Find where the given text appears and provide that cell's center as (X, Y) coordinate. 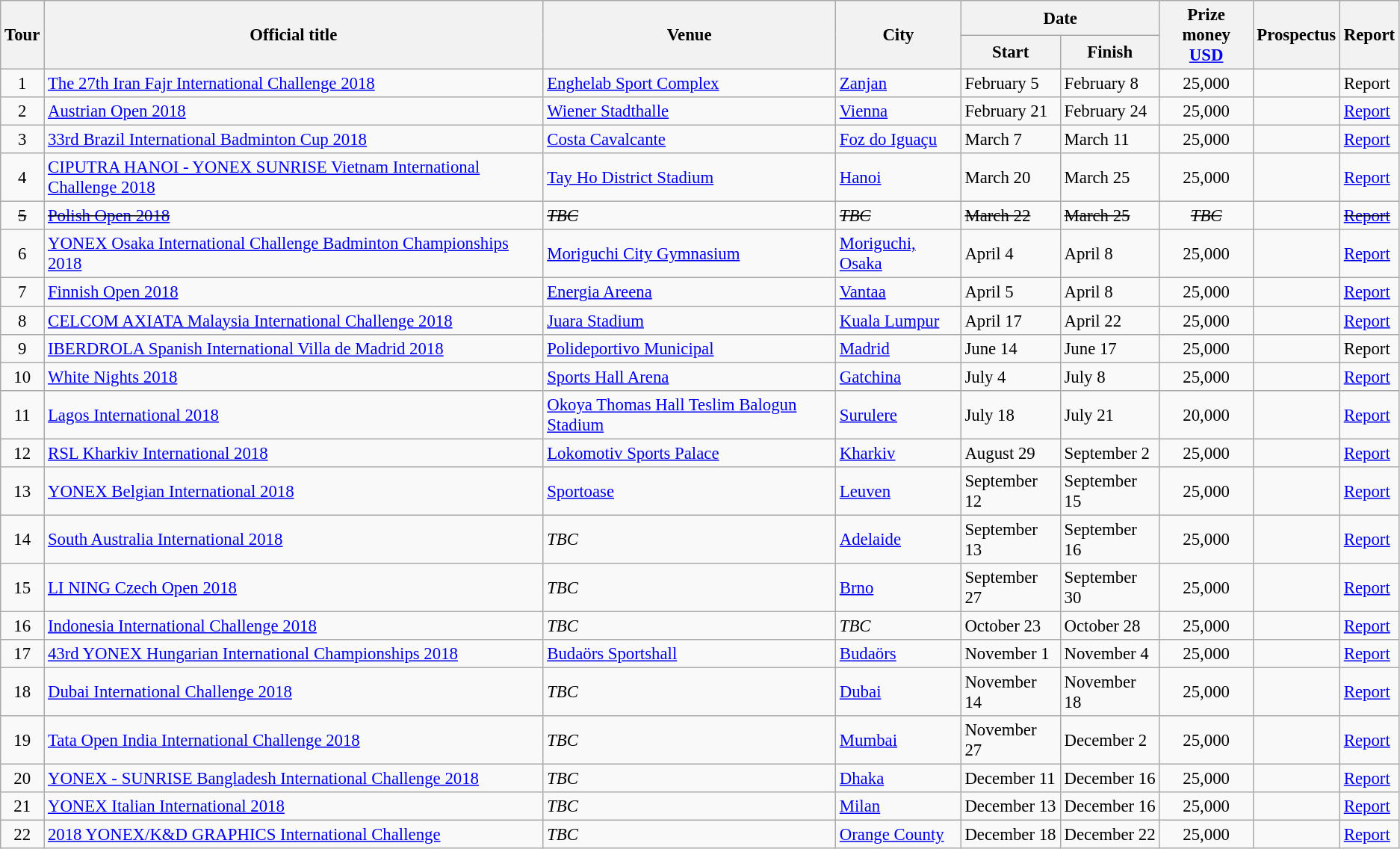
Moriguchi City Gymnasium (690, 254)
Mumbai (898, 740)
YONEX - SUNRISE Bangladesh International Challenge 2018 (294, 779)
Venue (690, 35)
Okoya Thomas Hall Teslim Balogun Stadium (690, 414)
July 21 (1110, 414)
September 12 (1010, 492)
February 24 (1110, 111)
September 27 (1010, 587)
November 18 (1110, 692)
October 28 (1110, 626)
Hanoi (898, 178)
February 8 (1110, 84)
10 (22, 377)
Kuala Lumpur (898, 321)
8 (22, 321)
March 20 (1010, 178)
IBERDROLA Spanish International Villa de Madrid 2018 (294, 348)
Milan (898, 806)
February 21 (1010, 111)
December 22 (1110, 835)
Gatchina (898, 377)
2 (22, 111)
Finish (1110, 52)
Start (1010, 52)
Prize money USD (1206, 35)
5 (22, 216)
Tay Ho District Stadium (690, 178)
November 27 (1010, 740)
12 (22, 453)
October 23 (1010, 626)
13 (22, 492)
Foz do Iguaçu (898, 140)
South Australia International 2018 (294, 540)
CELCOM AXIATA Malaysia International Challenge 2018 (294, 321)
Tour (22, 35)
Tata Open India International Challenge 2018 (294, 740)
City (898, 35)
4 (22, 178)
Official title (294, 35)
LI NING Czech Open 2018 (294, 587)
September 15 (1110, 492)
Sportoase (690, 492)
July 18 (1010, 414)
20 (22, 779)
December 2 (1110, 740)
RSL Kharkiv International 2018 (294, 453)
The 27th Iran Fajr International Challenge 2018 (294, 84)
Vantaa (898, 292)
YONEX Osaka International Challenge Badminton Championships 2018 (294, 254)
Enghelab Sport Complex (690, 84)
March 7 (1010, 140)
Lagos International 2018 (294, 414)
Zanjan (898, 84)
YONEX Belgian International 2018 (294, 492)
Costa Cavalcante (690, 140)
43rd YONEX Hungarian International Championships 2018 (294, 654)
Wiener Stadthalle (690, 111)
December 18 (1010, 835)
Budaörs Sportshall (690, 654)
Polish Open 2018 (294, 216)
33rd Brazil International Badminton Cup 2018 (294, 140)
1 (22, 84)
Orange County (898, 835)
Surulere (898, 414)
Polideportivo Municipal (690, 348)
December 11 (1010, 779)
6 (22, 254)
June 14 (1010, 348)
Leuven (898, 492)
Brno (898, 587)
7 (22, 292)
November 4 (1110, 654)
Adelaide (898, 540)
11 (22, 414)
Dubai International Challenge 2018 (294, 692)
September 30 (1110, 587)
March 11 (1110, 140)
November 14 (1010, 692)
20,000 (1206, 414)
April 22 (1110, 321)
YONEX Italian International 2018 (294, 806)
July 4 (1010, 377)
14 (22, 540)
March 22 (1010, 216)
Date (1060, 18)
17 (22, 654)
Austrian Open 2018 (294, 111)
April 5 (1010, 292)
Moriguchi, Osaka (898, 254)
November 1 (1010, 654)
Indonesia International Challenge 2018 (294, 626)
September 13 (1010, 540)
Dhaka (898, 779)
Sports Hall Arena (690, 377)
February 5 (1010, 84)
Prospectus (1296, 35)
3 (22, 140)
Madrid (898, 348)
22 (22, 835)
July 8 (1110, 377)
April 4 (1010, 254)
June 17 (1110, 348)
15 (22, 587)
19 (22, 740)
Budaörs (898, 654)
April 17 (1010, 321)
21 (22, 806)
2018 YONEX/K&D GRAPHICS International Challenge (294, 835)
Juara Stadium (690, 321)
Finnish Open 2018 (294, 292)
Vienna (898, 111)
Kharkiv (898, 453)
Energia Areena (690, 292)
9 (22, 348)
16 (22, 626)
Dubai (898, 692)
Lokomotiv Sports Palace (690, 453)
18 (22, 692)
September 16 (1110, 540)
September 2 (1110, 453)
August 29 (1010, 453)
White Nights 2018 (294, 377)
CIPUTRA HANOI - YONEX SUNRISE Vietnam International Challenge 2018 (294, 178)
December 13 (1010, 806)
